Output the (x, y) coordinate of the center of the cell containing the given text.  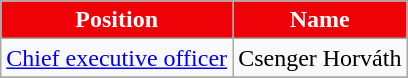
Position (117, 20)
Name (320, 20)
Chief executive officer (117, 58)
Csenger Horváth (320, 58)
